Identify which cell holds the provided text, then report its [x, y] central coordinate. 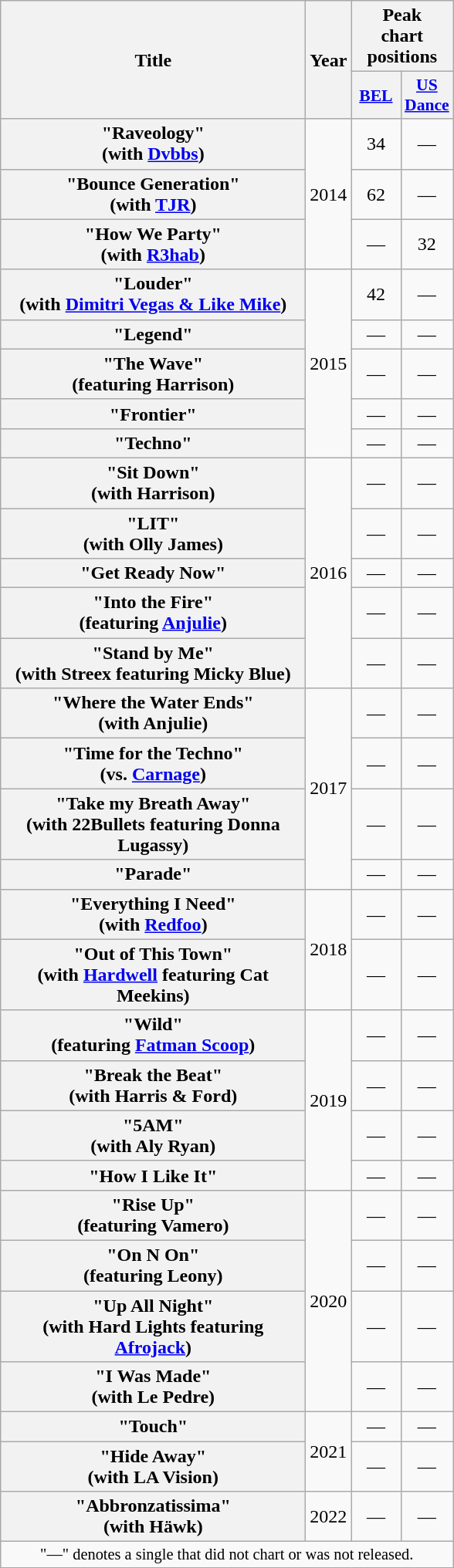
2014 [329, 194]
"Abbronzatissima" (with Häwk) [153, 1517]
"Time for the Techno"(vs. Carnage) [153, 764]
34 [376, 144]
2016 [329, 573]
"On N On" (featuring Leony) [153, 1266]
2019 [329, 1100]
"Frontier" [153, 414]
"Stand by Me"(with Streex featuring Micky Blue) [153, 664]
"—" denotes a single that did not chart or was not released. [227, 1555]
"Sit Down"(with Harrison) [153, 483]
"Everything I Need"(with Redfoo) [153, 914]
"Get Ready Now" [153, 573]
"Take my Breath Away"(with 22Bullets featuring Donna Lugassy) [153, 824]
2022 [329, 1517]
"Louder"(with Dimitri Vegas & Like Mike) [153, 295]
2021 [329, 1452]
42 [376, 295]
"Legend" [153, 334]
"5AM" (with Aly Ryan) [153, 1136]
"Hide Away" (with LA Vision) [153, 1466]
2018 [329, 949]
32 [427, 244]
2015 [329, 363]
Title [153, 60]
BEL [376, 96]
2020 [329, 1301]
"Raveology"(with Dvbbs) [153, 144]
"Touch" [153, 1427]
"Parade" [153, 874]
62 [376, 194]
"Rise Up" (featuring Vamero) [153, 1215]
"Break the Beat" (with Harris & Ford) [153, 1085]
Peakchartpositions [402, 36]
"How We Party"(with R3hab) [153, 244]
"Up All Night" (with Hard Lights featuring Afrojack) [153, 1326]
"Wild" (featuring Fatman Scoop) [153, 1036]
US Dance [427, 96]
"Where the Water Ends"(with Anjulie) [153, 713]
"I Was Made" (with Le Pedre) [153, 1387]
2017 [329, 789]
"Out of This Town" (with Hardwell featuring Cat Meekins) [153, 975]
"How I Like It" [153, 1175]
"LIT"(with Olly James) [153, 532]
"Bounce Generation"(with TJR) [153, 194]
"Techno" [153, 443]
"The Wave"(featuring Harrison) [153, 373]
Year [329, 60]
"Into the Fire"(featuring Anjulie) [153, 613]
